Find where the given text appears and provide that cell's center as [X, Y] coordinate. 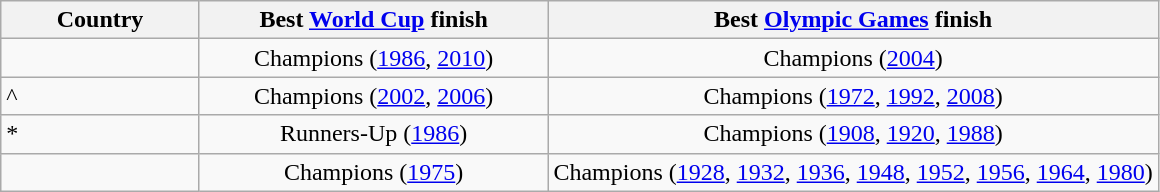
Best Olympic Games finish [853, 20]
Best World Cup finish [374, 20]
* [100, 134]
Country [100, 20]
Champions (1972, 1992, 2008) [853, 96]
Champions (1908, 1920, 1988) [853, 134]
^ [100, 96]
Champions (2004) [853, 58]
Champions (1928, 1932, 1936, 1948, 1952, 1956, 1964, 1980) [853, 172]
Champions (1986, 2010) [374, 58]
Champions (2002, 2006) [374, 96]
Runners-Up (1986) [374, 134]
Champions (1975) [374, 172]
